Pinpoint the cell where the given text exists, returning its [x, y] midpoint coordinate. 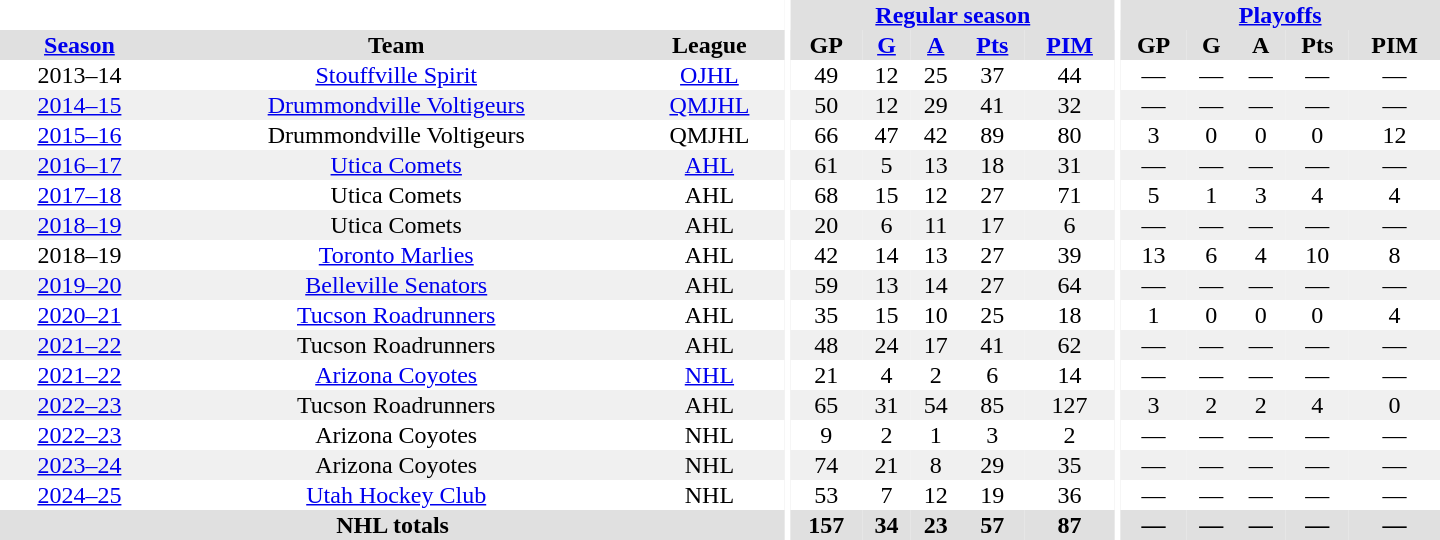
Belleville Senators [396, 285]
49 [826, 75]
61 [826, 165]
Utah Hockey Club [396, 495]
24 [886, 345]
68 [826, 195]
57 [992, 525]
37 [992, 75]
Regular season [953, 15]
89 [992, 135]
Team [396, 45]
2017–18 [80, 195]
54 [936, 405]
2023–24 [80, 465]
2019–20 [80, 285]
47 [886, 135]
59 [826, 285]
2014–15 [80, 105]
2024–25 [80, 495]
OJHL [710, 75]
71 [1070, 195]
23 [936, 525]
2020–21 [80, 315]
NHL totals [392, 525]
39 [1070, 255]
9 [826, 435]
157 [826, 525]
League [710, 45]
44 [1070, 75]
34 [886, 525]
2013–14 [80, 75]
64 [1070, 285]
19 [992, 495]
11 [936, 225]
87 [1070, 525]
36 [1070, 495]
85 [992, 405]
74 [826, 465]
7 [886, 495]
48 [826, 345]
2015–16 [80, 135]
20 [826, 225]
Toronto Marlies [396, 255]
65 [826, 405]
Season [80, 45]
53 [826, 495]
Stouffville Spirit [396, 75]
127 [1070, 405]
62 [1070, 345]
66 [826, 135]
32 [1070, 105]
80 [1070, 135]
Playoffs [1280, 15]
50 [826, 105]
2016–17 [80, 165]
